Search for the cell housing the specified text and yield its [X, Y] center coordinate. 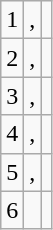
4 [12, 134]
5 [12, 172]
6 [12, 210]
3 [12, 96]
1 [12, 20]
2 [12, 58]
